Locate the cell with the specified text and output its [X, Y] center coordinate. 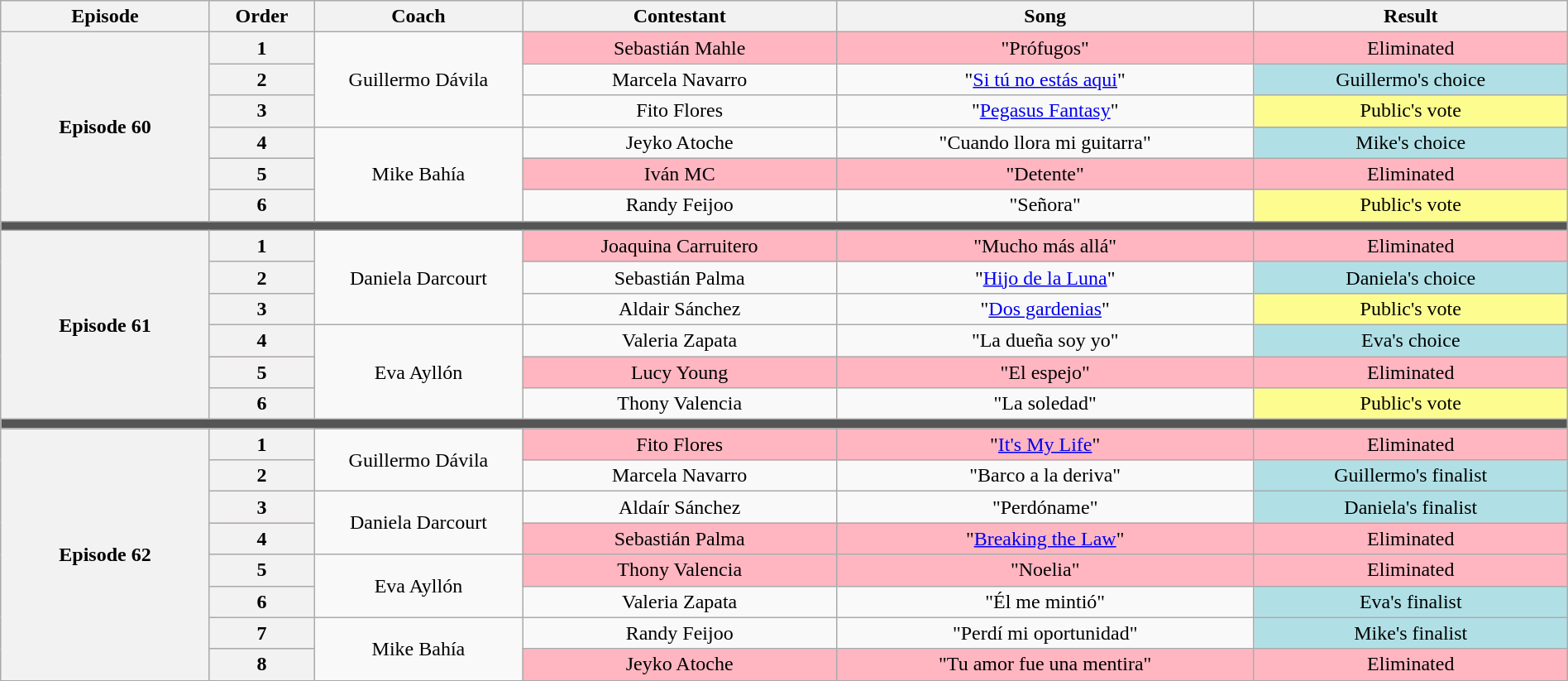
Eva's finalist [1411, 602]
Daniela's choice [1411, 277]
7 [261, 633]
Episode 62 [106, 554]
Mike's finalist [1411, 633]
Sebastián Mahle [680, 48]
"Perdóname" [1045, 507]
"La dueña soy yo" [1045, 340]
Lucy Young [680, 372]
Episode 60 [106, 127]
Eva's choice [1411, 340]
"Señora" [1045, 205]
"Breaking the Law" [1045, 539]
Song [1045, 17]
8 [261, 664]
Result [1411, 17]
Coach [418, 17]
"Él me mintió" [1045, 602]
"Hijo de la Luna" [1045, 277]
"Cuando llora mi guitarra" [1045, 142]
Joaquina Carruitero [680, 246]
"Noelia" [1045, 570]
"Mucho más allá" [1045, 246]
"Pegasus Fantasy" [1045, 111]
Mike's choice [1411, 142]
"Dos gardenias" [1045, 309]
Iván MC [680, 174]
"Perdí mi oportunidad" [1045, 633]
Aldair Sánchez [680, 309]
Aldaír Sánchez [680, 507]
"Detente" [1045, 174]
"La soledad" [1045, 404]
"Si tú no estás aqui" [1045, 79]
Daniela's finalist [1411, 507]
"It's My Life" [1045, 444]
Contestant [680, 17]
Episode [106, 17]
Episode 61 [106, 324]
Order [261, 17]
"El espejo" [1045, 372]
Guillermo's finalist [1411, 476]
Guillermo's choice [1411, 79]
"Prófugos" [1045, 48]
"Tu amor fue una mentira" [1045, 664]
"Barco a la deriva" [1045, 476]
